Pinpoint the cell where the given text exists, returning its (x, y) midpoint coordinate. 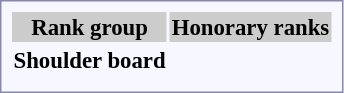
Honorary ranks (250, 27)
Rank group (90, 27)
Shoulder board (90, 60)
